Scan for the cell matching the given text and deliver its [X, Y] coordinate at center. 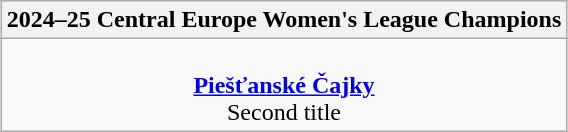
Piešťanské ČajkySecond title [284, 85]
2024–25 Central Europe Women's League Champions [284, 20]
